Pinpoint the cell where the given text exists, returning its (X, Y) midpoint coordinate. 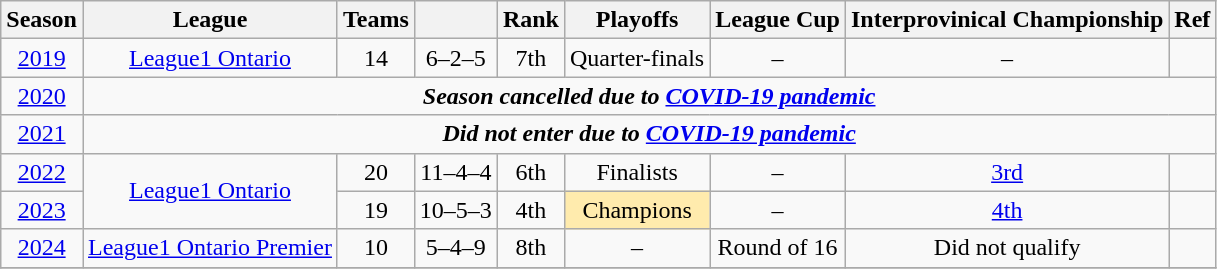
6th (530, 172)
3rd (1006, 172)
10 (376, 248)
10–5–3 (456, 210)
League1 Ontario Premier (210, 248)
Playoffs (636, 20)
Did not enter due to COVID-19 pandemic (648, 134)
2021 (42, 134)
20 (376, 172)
League (210, 20)
11–4–4 (456, 172)
2023 (42, 210)
2019 (42, 58)
Season cancelled due to COVID-19 pandemic (648, 96)
Did not qualify (1006, 248)
Quarter-finals (636, 58)
Round of 16 (778, 248)
Season (42, 20)
Finalists (636, 172)
2024 (42, 248)
2022 (42, 172)
7th (530, 58)
14 (376, 58)
8th (530, 248)
Interprovinical Championship (1006, 20)
19 (376, 210)
2020 (42, 96)
Rank (530, 20)
Ref (1192, 20)
Teams (376, 20)
League Cup (778, 20)
5–4–9 (456, 248)
6–2–5 (456, 58)
Champions (636, 210)
